Return (x, y) of the center of cell containing provided text 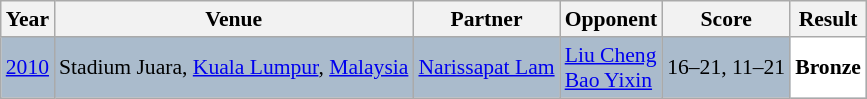
2010 (28, 68)
Score (726, 19)
Venue (234, 19)
Result (828, 19)
16–21, 11–21 (726, 68)
Partner (486, 19)
Year (28, 19)
Opponent (612, 19)
Liu Cheng Bao Yixin (612, 68)
Stadium Juara, Kuala Lumpur, Malaysia (234, 68)
Bronze (828, 68)
Narissapat Lam (486, 68)
